Find where the given text appears and provide that cell's center as [x, y] coordinate. 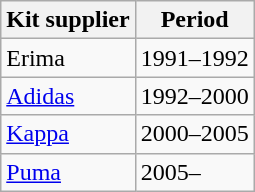
2000–2005 [194, 134]
1992–2000 [194, 96]
Puma [68, 172]
Adidas [68, 96]
Period [194, 20]
2005– [194, 172]
Kappa [68, 134]
1991–1992 [194, 58]
Kit supplier [68, 20]
Erima [68, 58]
